Determine the (X, Y) coordinate at the center of the cell enclosing the given text.  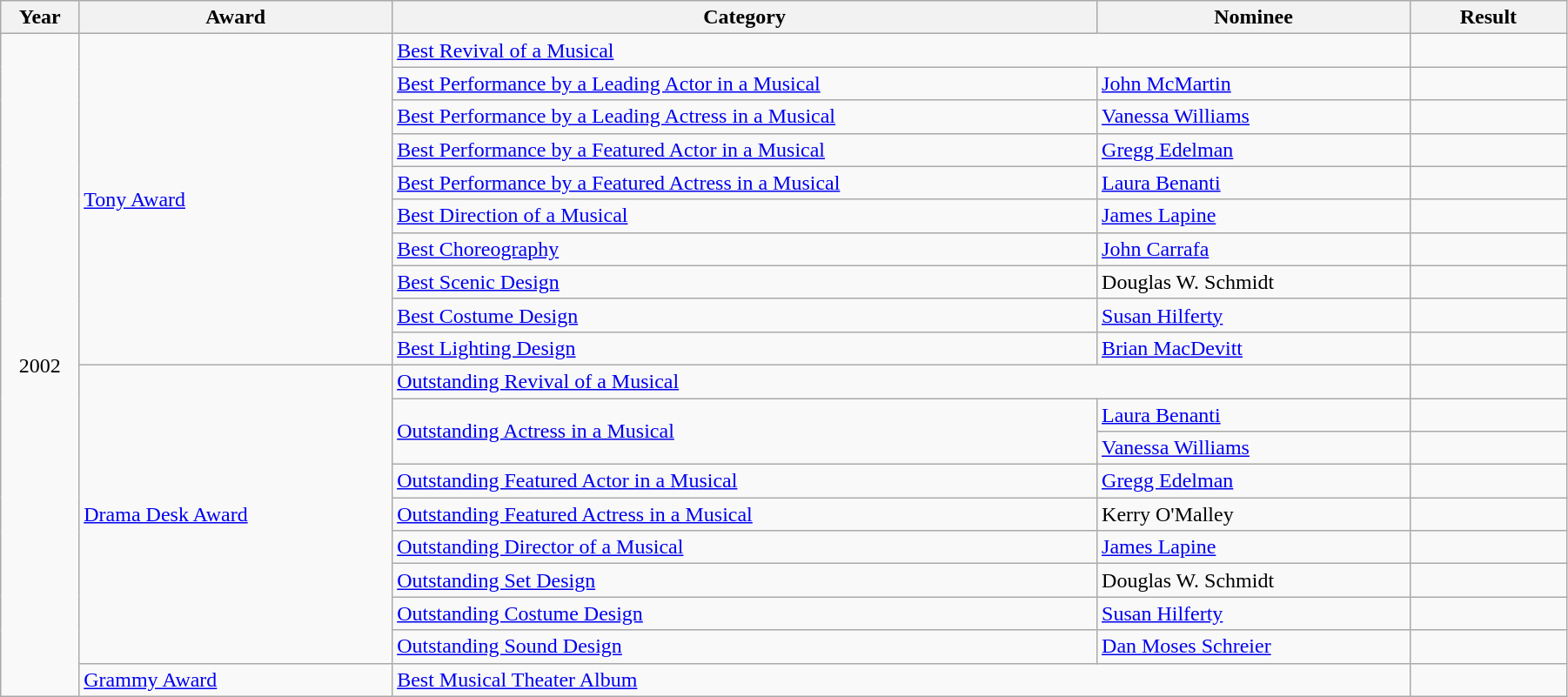
Drama Desk Award (236, 513)
Outstanding Revival of a Musical (901, 381)
Outstanding Sound Design (745, 647)
Best Revival of a Musical (901, 50)
Best Choreography (745, 249)
Dan Moses Schreier (1254, 647)
Tony Award (236, 200)
Best Costume Design (745, 315)
Best Direction of a Musical (745, 216)
Best Performance by a Featured Actress in a Musical (745, 183)
Category (745, 17)
Outstanding Director of a Musical (745, 547)
Outstanding Actress in a Musical (745, 432)
Best Musical Theater Album (901, 680)
2002 (40, 365)
John McMartin (1254, 84)
Brian MacDevitt (1254, 348)
Outstanding Featured Actress in a Musical (745, 514)
Result (1488, 17)
Nominee (1254, 17)
Year (40, 17)
Best Performance by a Leading Actor in a Musical (745, 84)
John Carrafa (1254, 249)
Outstanding Set Design (745, 580)
Grammy Award (236, 680)
Best Lighting Design (745, 348)
Best Performance by a Leading Actress in a Musical (745, 117)
Award (236, 17)
Best Scenic Design (745, 282)
Outstanding Costume Design (745, 613)
Best Performance by a Featured Actor in a Musical (745, 150)
Kerry O'Malley (1254, 514)
Outstanding Featured Actor in a Musical (745, 481)
